Return the (X, Y) coordinate for the center point of the cell that contains the specified text.  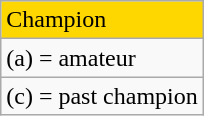
(c) = past champion (102, 96)
Champion (102, 20)
(a) = amateur (102, 58)
